Search for the cell housing the specified text and yield its [x, y] center coordinate. 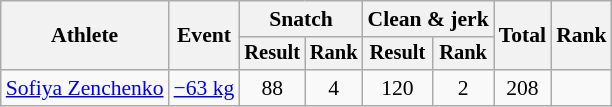
208 [522, 88]
Clean & jerk [428, 19]
4 [334, 88]
Snatch [300, 19]
Event [204, 36]
Athlete [85, 36]
Total [522, 36]
2 [462, 88]
−63 kg [204, 88]
120 [398, 88]
88 [272, 88]
Sofiya Zenchenko [85, 88]
